Capture the cell that displays the provided text and extract its (X, Y) central coordinate. 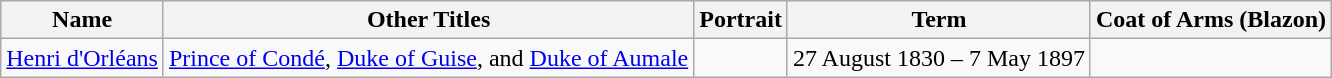
Name (82, 20)
Portrait (741, 20)
Term (938, 20)
27 August 1830 – 7 May 1897 (938, 58)
Other Titles (428, 20)
Henri d'Orléans (82, 58)
Coat of Arms (Blazon) (1210, 20)
Prince of Condé, Duke of Guise, and Duke of Aumale (428, 58)
